Output the (x, y) coordinate of the center of the cell containing the given text.  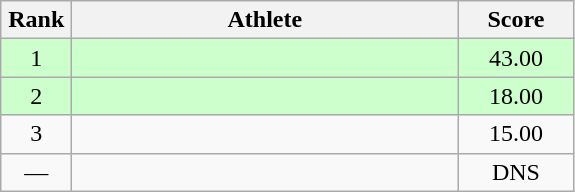
15.00 (516, 134)
Athlete (265, 20)
Score (516, 20)
Rank (36, 20)
3 (36, 134)
DNS (516, 172)
1 (36, 58)
— (36, 172)
2 (36, 96)
43.00 (516, 58)
18.00 (516, 96)
